Pinpoint the cell where the given text exists, returning its (x, y) midpoint coordinate. 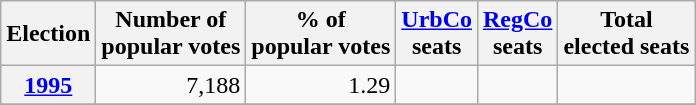
Totalelected seats (626, 34)
1995 (48, 85)
% ofpopular votes (321, 34)
7,188 (171, 85)
Number ofpopular votes (171, 34)
RegCoseats (517, 34)
UrbCoseats (437, 34)
Election (48, 34)
1.29 (321, 85)
